Return the (x, y) coordinate for the center point of the cell that contains the specified text.  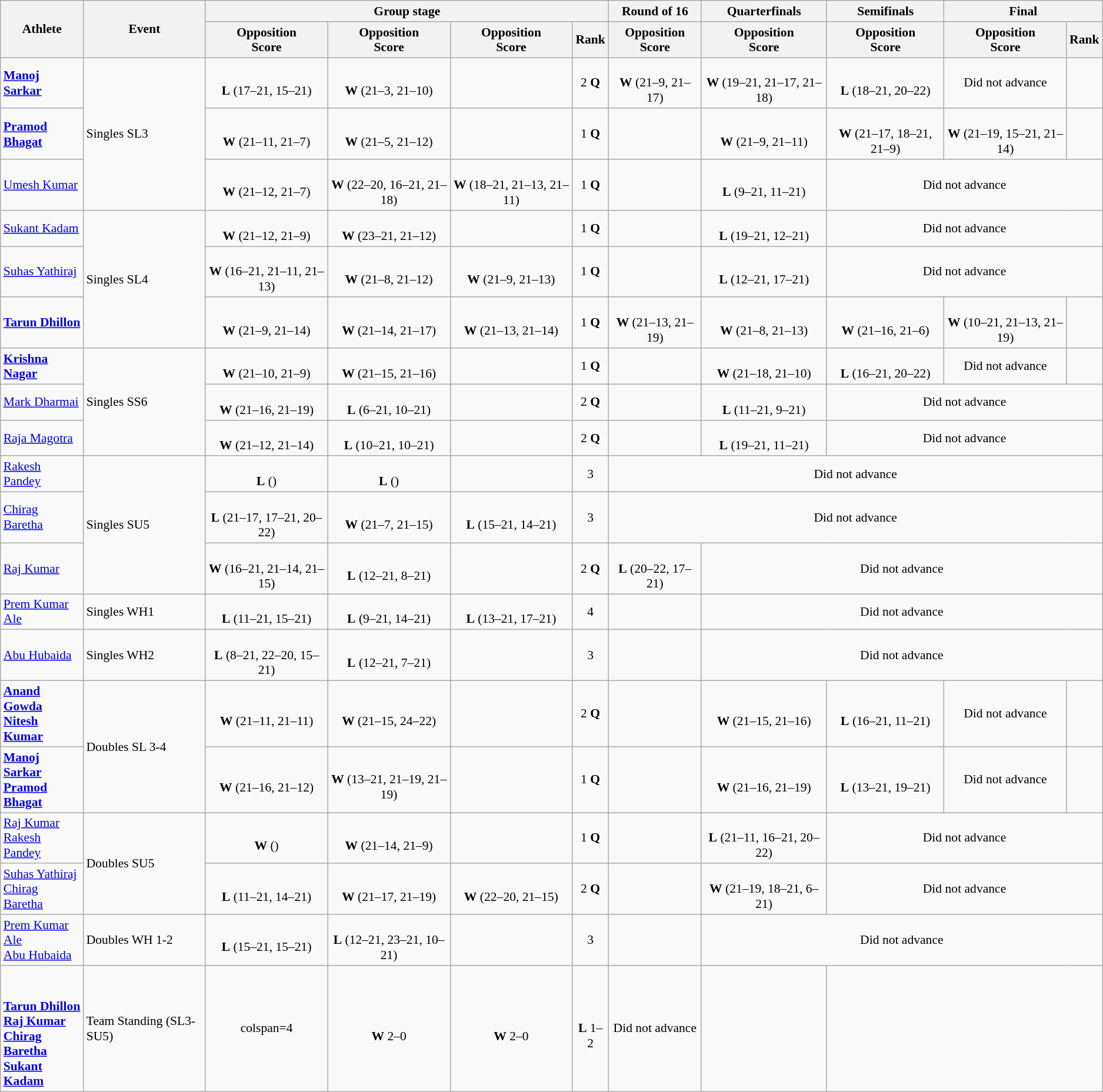
L (6–21, 10–21) (389, 402)
L (12–21, 7–21) (389, 655)
Manoj Sarkar (42, 84)
W (21–9, 21–17) (655, 84)
L (19–21, 12–21) (764, 228)
Raja Magotra (42, 438)
colspan=4 (266, 1028)
W (16–21, 21–11, 21–13) (266, 272)
Event (145, 29)
W (21–16, 21–12) (266, 780)
Athlete (42, 29)
W (21–17, 18–21, 21–9) (885, 134)
L (15–21, 15–21) (266, 940)
Singles SL4 (145, 279)
W (21–8, 21–12) (389, 272)
W (21–14, 21–9) (389, 839)
Raj KumarRakesh Pandey (42, 839)
L (15–21, 14–21) (511, 517)
L (12–21, 23–21, 10–21) (389, 940)
W (21–5, 21–12) (389, 134)
W (21–7, 21–15) (389, 517)
Prem Kumar Ale (42, 612)
Tarun Dhillon (42, 323)
Doubles SL 3-4 (145, 747)
W (21–19, 18–21, 6–21) (764, 889)
W (21–13, 21–14) (511, 323)
L (9–21, 11–21) (764, 185)
L (21–17, 17–21, 20–22) (266, 517)
L (17–21, 15–21) (266, 84)
W (21–12, 21–9) (266, 228)
L (12–21, 17–21) (764, 272)
L (11–21, 9–21) (764, 402)
W (22–20, 16–21, 21–18) (389, 185)
Final (1024, 11)
Quarterfinals (764, 11)
L (13–21, 19–21) (885, 780)
Singles WH2 (145, 655)
Team Standing (SL3-SU5) (145, 1028)
L (11–21, 14–21) (266, 889)
Singles SU5 (145, 525)
W (13–21, 21–19, 21–19) (389, 780)
Doubles WH 1-2 (145, 940)
W (22–20, 21–15) (511, 889)
W (21–11, 21–11) (266, 714)
W (21–9, 21–14) (266, 323)
W (18–21, 21–13, 21–11) (511, 185)
W (21–9, 21–11) (764, 134)
W (21–10, 21–9) (266, 366)
W (21–17, 21–19) (389, 889)
W (21–11, 21–7) (266, 134)
Tarun DhillonRaj KumarChirag BarethaSukant Kadam (42, 1028)
Abu Hubaida (42, 655)
L (16–21, 20–22) (885, 366)
L (12–21, 8–21) (389, 568)
Suhas Yathiraj (42, 272)
W (21–8, 21–13) (764, 323)
W (16–21, 21–14, 21–15) (266, 568)
L (11–21, 15–21) (266, 612)
L (19–21, 11–21) (764, 438)
Manoj SarkarPramod Bhagat (42, 780)
Pramod Bhagat (42, 134)
W (21–19, 15–21, 21–14) (1005, 134)
4 (591, 612)
Umesh Kumar (42, 185)
L (13–21, 17–21) (511, 612)
Doubles SU5 (145, 863)
W (21–12, 21–14) (266, 438)
L (18–21, 20–22) (885, 84)
Anand GowdaNitesh Kumar (42, 714)
L (16–21, 11–21) (885, 714)
Singles SS6 (145, 402)
W (10–21, 21–13, 21–19) (1005, 323)
W () (266, 839)
Round of 16 (655, 11)
L (21–11, 16–21, 20–22) (764, 839)
W (19–21, 21–17, 21–18) (764, 84)
L 1–2 (591, 1028)
Singles SL3 (145, 134)
W (21–9, 21–13) (511, 272)
Chirag Baretha (42, 517)
W (21–13, 21–19) (655, 323)
Rakesh Pandey (42, 474)
L (20–22, 17–21) (655, 568)
Krishna Nagar (42, 366)
Prem Kumar AleAbu Hubaida (42, 940)
L (10–21, 10–21) (389, 438)
W (21–15, 24–22) (389, 714)
L (8–21, 22–20, 15–21) (266, 655)
W (21–14, 21–17) (389, 323)
Singles WH1 (145, 612)
W (21–12, 21–7) (266, 185)
Mark Dharmai (42, 402)
Semifinals (885, 11)
L (9–21, 14–21) (389, 612)
W (21–16, 21–6) (885, 323)
Sukant Kadam (42, 228)
Group stage (407, 11)
Raj Kumar (42, 568)
W (23–21, 21–12) (389, 228)
W (21–18, 21–10) (764, 366)
W (21–3, 21–10) (389, 84)
Suhas YathirajChirag Baretha (42, 889)
